Find where the given text appears and provide that cell's center as (x, y) coordinate. 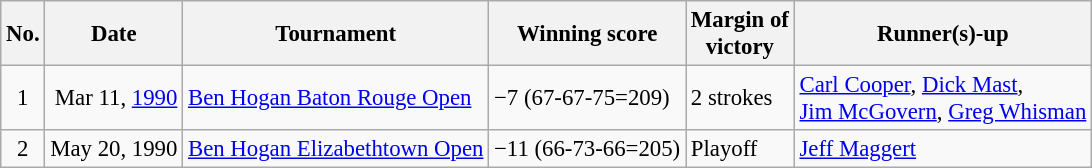
Winning score (588, 34)
−7 (67-67-75=209) (588, 98)
Runner(s)-up (942, 34)
Ben Hogan Baton Rouge Open (336, 98)
Mar 11, 1990 (114, 98)
2 (23, 149)
Tournament (336, 34)
1 (23, 98)
Date (114, 34)
2 strokes (740, 98)
May 20, 1990 (114, 149)
Ben Hogan Elizabethtown Open (336, 149)
Playoff (740, 149)
Jeff Maggert (942, 149)
−11 (66-73-66=205) (588, 149)
No. (23, 34)
Carl Cooper, Dick Mast, Jim McGovern, Greg Whisman (942, 98)
Margin ofvictory (740, 34)
